Locate the cell with the specified text and output its (x, y) center coordinate. 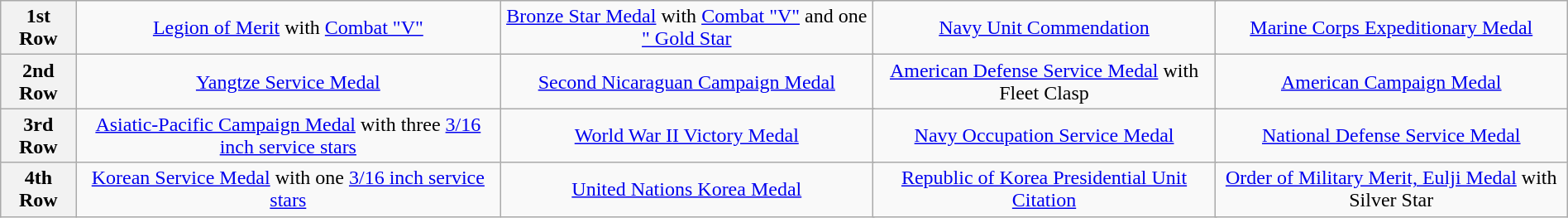
World War II Victory Medal (686, 136)
Republic of Korea Presidential Unit Citation (1044, 189)
National Defense Service Medal (1391, 136)
Navy Unit Commendation (1044, 28)
Bronze Star Medal with Combat "V" and one " Gold Star (686, 28)
American Campaign Medal (1391, 81)
2nd Row (38, 81)
4th Row (38, 189)
United Nations Korea Medal (686, 189)
Second Nicaraguan Campaign Medal (686, 81)
Yangtze Service Medal (288, 81)
Navy Occupation Service Medal (1044, 136)
American Defense Service Medal with Fleet Clasp (1044, 81)
Legion of Merit with Combat "V" (288, 28)
Korean Service Medal with one 3/16 inch service stars (288, 189)
Asiatic-Pacific Campaign Medal with three 3/16 inch service stars (288, 136)
Marine Corps Expeditionary Medal (1391, 28)
1st Row (38, 28)
3rd Row (38, 136)
Order of Military Merit, Eulji Medal with Silver Star (1391, 189)
